Extract the (x, y) coordinate from the center of the cell holding the provided text.  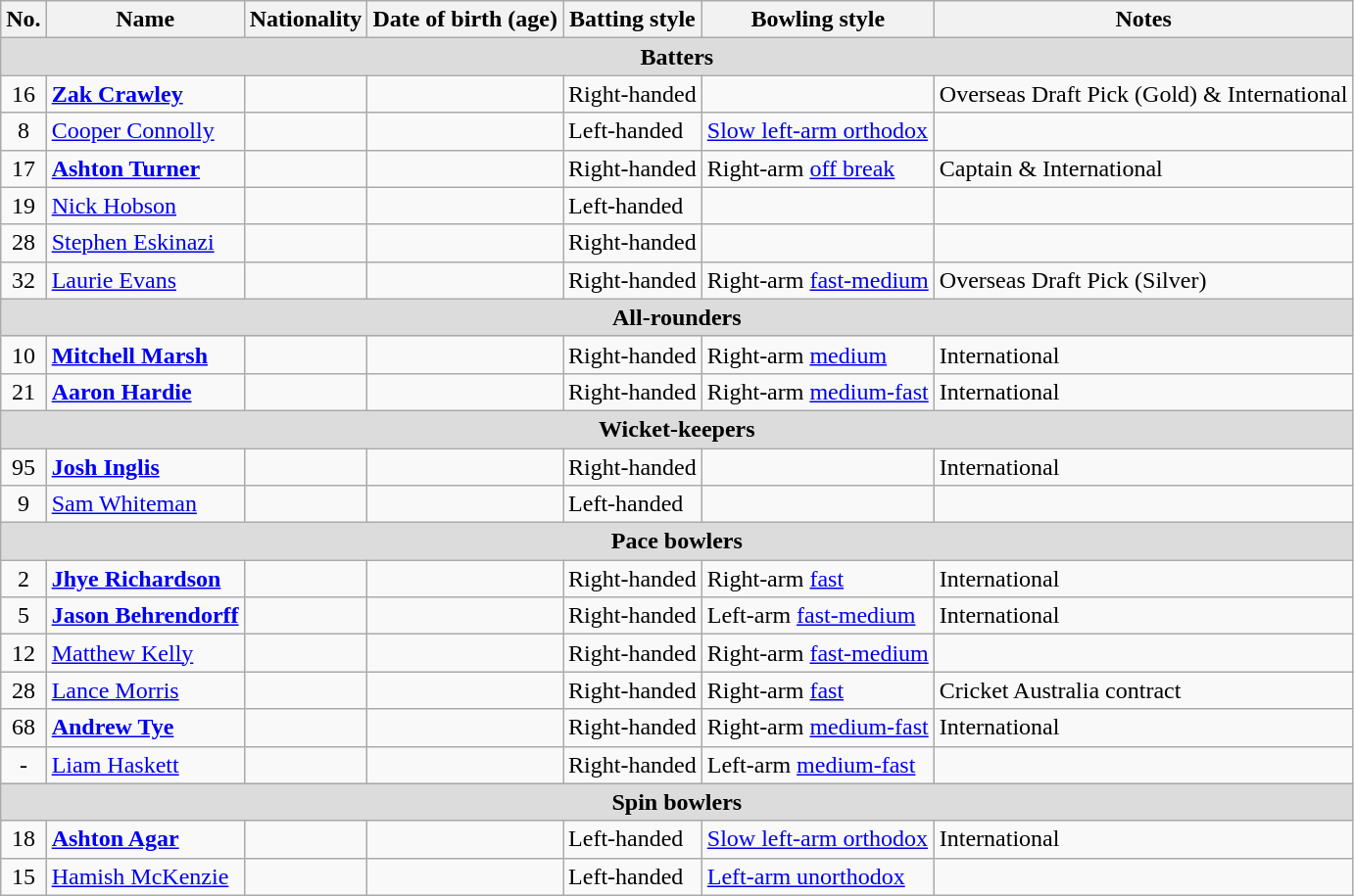
Batting style (633, 20)
Stephen Eskinazi (145, 243)
10 (24, 354)
Batters (677, 57)
17 (24, 168)
Wicket-keepers (677, 429)
Spin bowlers (677, 802)
Left-arm unorthodox (817, 876)
Right-arm off break (817, 168)
32 (24, 280)
68 (24, 728)
Matthew Kelly (145, 653)
Jhye Richardson (145, 579)
Mitchell Marsh (145, 354)
Lance Morris (145, 690)
15 (24, 876)
Right-arm medium (817, 354)
Pace bowlers (677, 542)
Hamish McKenzie (145, 876)
Overseas Draft Pick (Silver) (1143, 280)
All-rounders (677, 317)
95 (24, 467)
5 (24, 616)
Andrew Tye (145, 728)
Nationality (306, 20)
Ashton Turner (145, 168)
Bowling style (817, 20)
Nick Hobson (145, 206)
Cooper Connolly (145, 131)
18 (24, 839)
Left-arm fast-medium (817, 616)
Laurie Evans (145, 280)
Zak Crawley (145, 94)
No. (24, 20)
Date of birth (age) (465, 20)
Jason Behrendorff (145, 616)
2 (24, 579)
Notes (1143, 20)
Overseas Draft Pick (Gold) & International (1143, 94)
12 (24, 653)
Ashton Agar (145, 839)
Liam Haskett (145, 765)
Aaron Hardie (145, 392)
Cricket Australia contract (1143, 690)
Sam Whiteman (145, 504)
19 (24, 206)
21 (24, 392)
8 (24, 131)
Left-arm medium-fast (817, 765)
Captain & International (1143, 168)
Josh Inglis (145, 467)
16 (24, 94)
- (24, 765)
9 (24, 504)
Name (145, 20)
